Return the (X, Y) coordinate for the center point of the cell that contains the specified text.  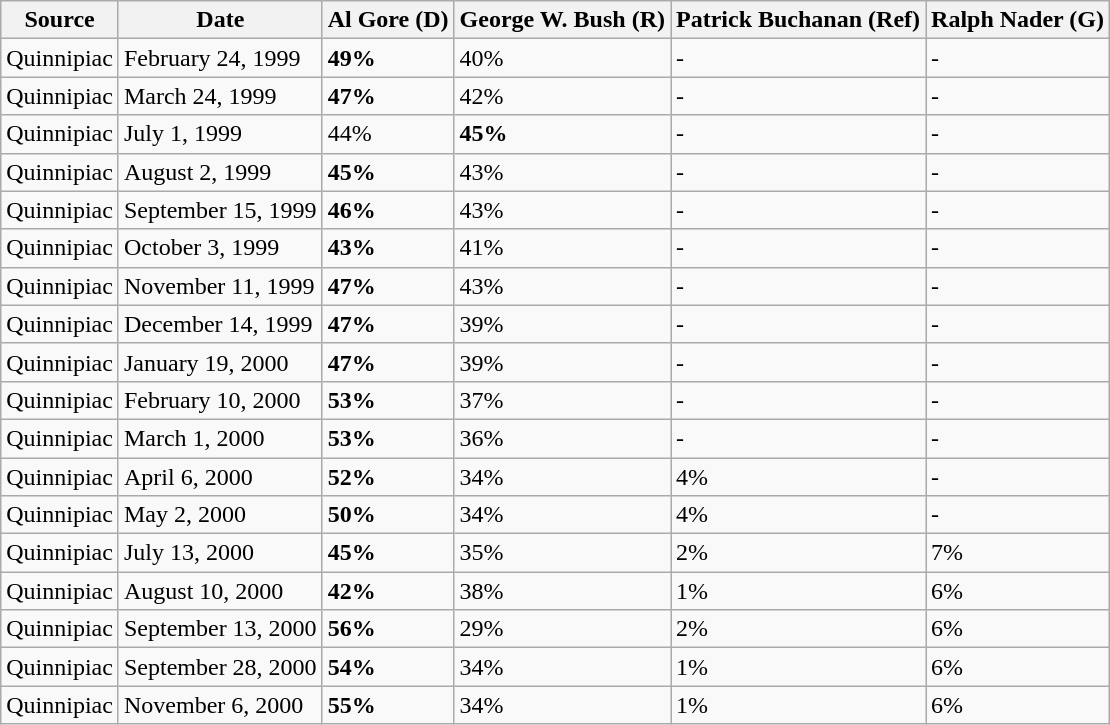
38% (562, 591)
46% (388, 210)
September 28, 2000 (220, 667)
7% (1018, 553)
December 14, 1999 (220, 324)
November 11, 1999 (220, 286)
50% (388, 515)
April 6, 2000 (220, 477)
44% (388, 134)
July 13, 2000 (220, 553)
54% (388, 667)
George W. Bush (R) (562, 20)
August 2, 1999 (220, 172)
37% (562, 400)
52% (388, 477)
Source (60, 20)
November 6, 2000 (220, 705)
55% (388, 705)
29% (562, 629)
October 3, 1999 (220, 248)
Ralph Nader (G) (1018, 20)
36% (562, 438)
49% (388, 58)
Date (220, 20)
March 1, 2000 (220, 438)
40% (562, 58)
41% (562, 248)
February 10, 2000 (220, 400)
35% (562, 553)
March 24, 1999 (220, 96)
May 2, 2000 (220, 515)
Al Gore (D) (388, 20)
January 19, 2000 (220, 362)
September 15, 1999 (220, 210)
February 24, 1999 (220, 58)
August 10, 2000 (220, 591)
Patrick Buchanan (Ref) (798, 20)
56% (388, 629)
July 1, 1999 (220, 134)
September 13, 2000 (220, 629)
